Capture the cell that displays the provided text and extract its [x, y] central coordinate. 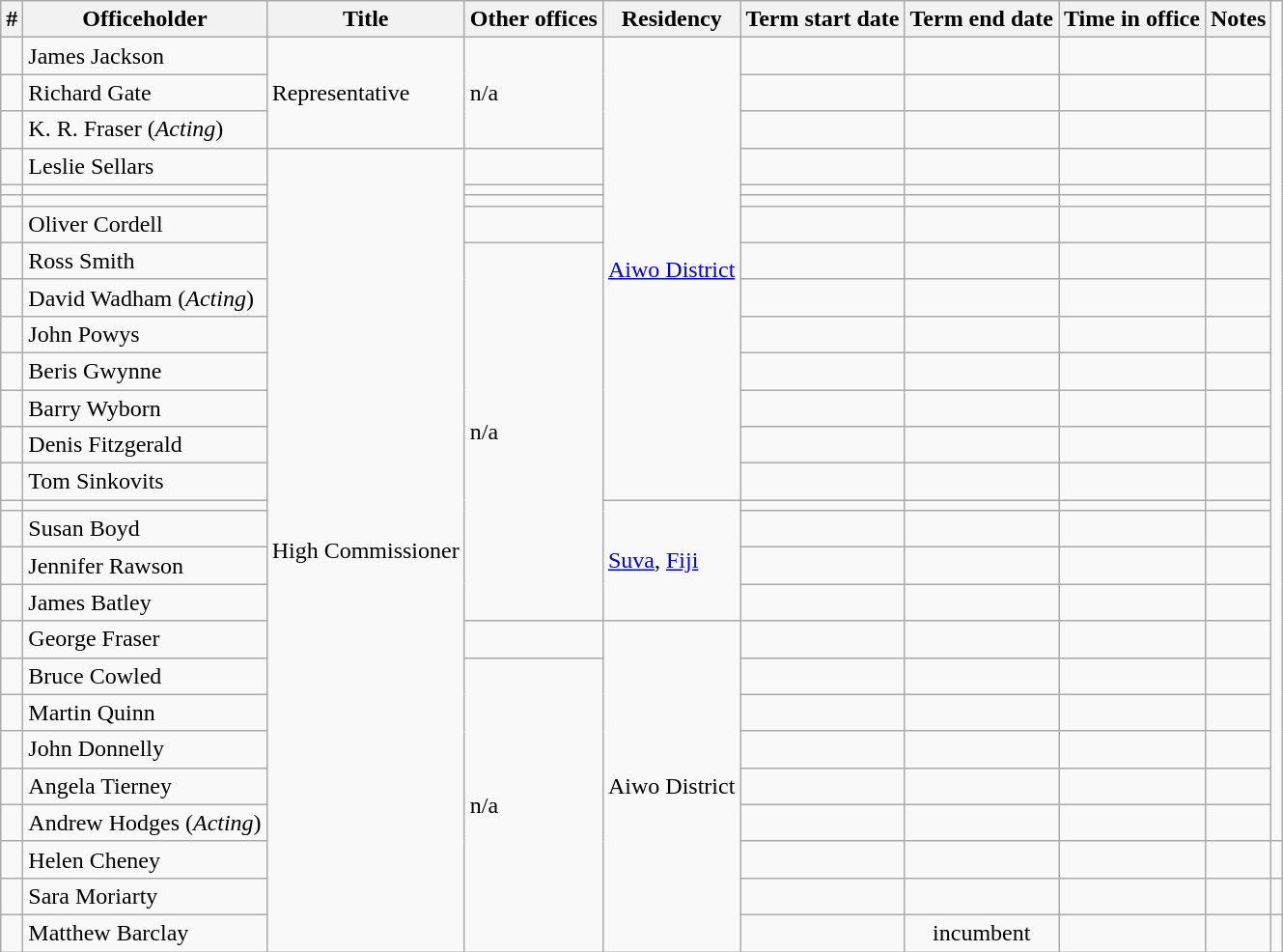
Susan Boyd [145, 529]
Term end date [982, 19]
Ross Smith [145, 261]
Leslie Sellars [145, 166]
Suva, Fiji [671, 560]
Notes [1238, 19]
James Jackson [145, 56]
Martin Quinn [145, 713]
Term start date [823, 19]
Helen Cheney [145, 859]
Oliver Cordell [145, 224]
# [12, 19]
Richard Gate [145, 93]
Andrew Hodges (Acting) [145, 823]
Title [365, 19]
Barry Wyborn [145, 408]
Bruce Cowled [145, 676]
Angela Tierney [145, 786]
George Fraser [145, 639]
Tom Sinkovits [145, 482]
Officeholder [145, 19]
Jennifer Rawson [145, 566]
Other offices [533, 19]
David Wadham (Acting) [145, 297]
Sara Moriarty [145, 896]
K. R. Fraser (Acting) [145, 129]
incumbent [982, 933]
Representative [365, 93]
Time in office [1131, 19]
John Donnelly [145, 749]
Residency [671, 19]
Matthew Barclay [145, 933]
High Commissioner [365, 549]
James Batley [145, 602]
Denis Fitzgerald [145, 445]
Beris Gwynne [145, 371]
John Powys [145, 334]
